Return the [X, Y] coordinate for the center point of the cell that contains the specified text.  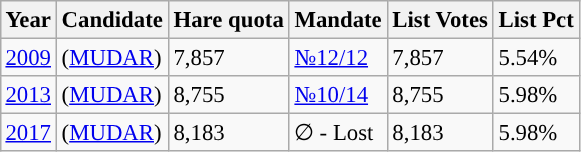
№12/12 [338, 57]
5.54% [536, 57]
2017 [28, 133]
№10/14 [338, 95]
List Pct [536, 20]
2013 [28, 95]
Candidate [112, 20]
∅ - Lost [338, 133]
Year [28, 20]
Mandate [338, 20]
2009 [28, 57]
List Votes [440, 20]
Hare quota [228, 20]
